Locate the cell with the specified text and output its [x, y] center coordinate. 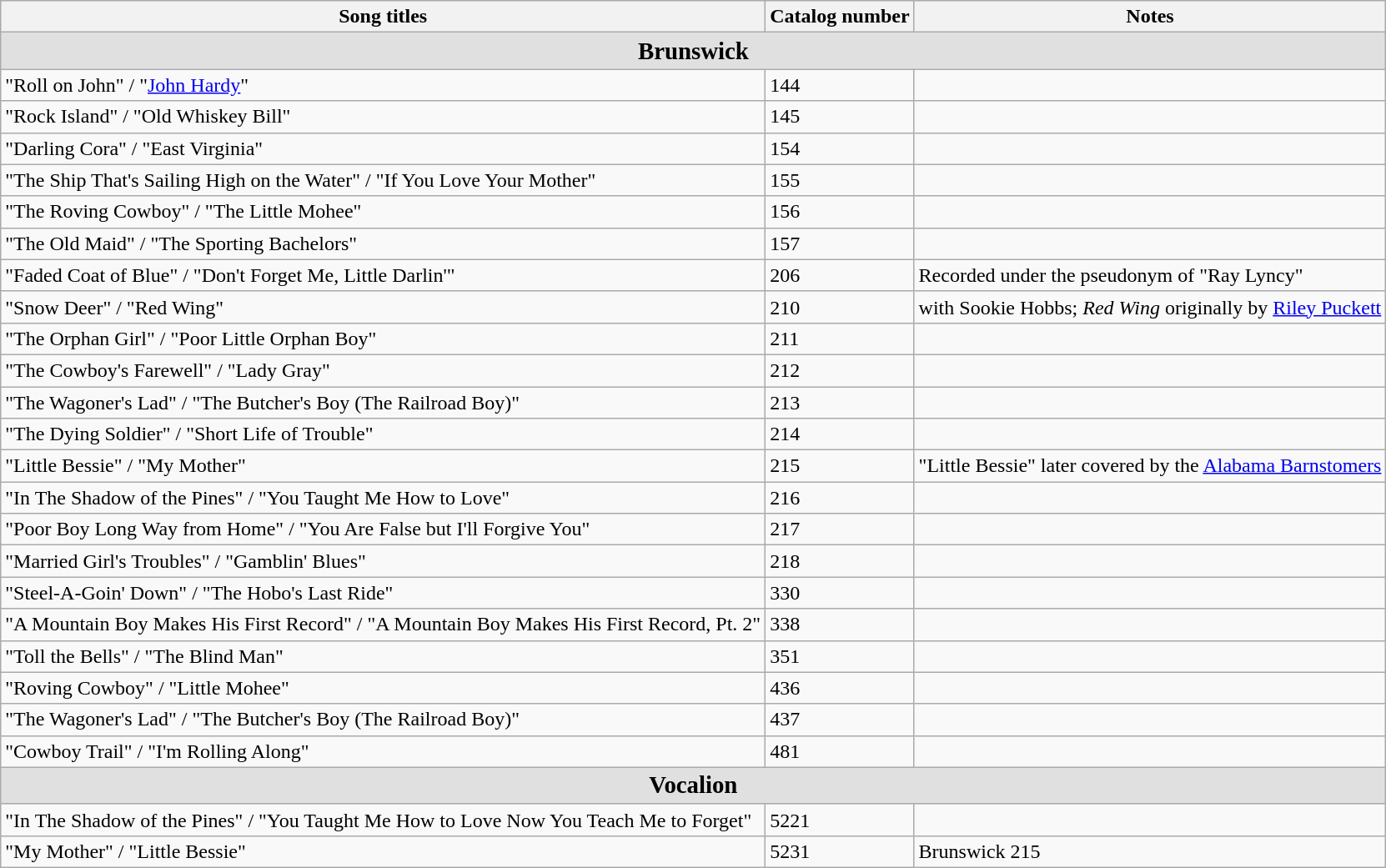
Song titles [384, 17]
"The Ship That's Sailing High on the Water" / "If You Love Your Mother" [384, 180]
"Steel-A-Goin' Down" / "The Hobo's Last Ride" [384, 593]
144 [840, 85]
217 [840, 529]
351 [840, 656]
"Rock Island" / "Old Whiskey Bill" [384, 117]
"Roll on John" / "John Hardy" [384, 85]
"Roving Cowboy" / "Little Mohee" [384, 688]
211 [840, 339]
Vocalion [694, 785]
145 [840, 117]
156 [840, 212]
214 [840, 434]
"The Orphan Girl" / "Poor Little Orphan Boy" [384, 339]
"Poor Boy Long Way from Home" / "You Are False but I'll Forgive You" [384, 529]
157 [840, 243]
"My Mother" / "Little Bessie" [384, 851]
"Little Bessie" / "My Mother" [384, 466]
436 [840, 688]
215 [840, 466]
Catalog number [840, 17]
330 [840, 593]
206 [840, 275]
212 [840, 370]
"Cowboy Trail" / "I'm Rolling Along" [384, 751]
Brunswick [694, 51]
"The Old Maid" / "The Sporting Bachelors" [384, 243]
437 [840, 720]
481 [840, 751]
"In The Shadow of the Pines" / "You Taught Me How to Love Now You Teach Me to Forget" [384, 820]
"The Dying Soldier" / "Short Life of Trouble" [384, 434]
"Toll the Bells" / "The Blind Man" [384, 656]
213 [840, 403]
"A Mountain Boy Makes His First Record" / "A Mountain Boy Makes His First Record, Pt. 2" [384, 625]
Recorded under the pseudonym of "Ray Lyncy" [1150, 275]
"Married Girl's Troubles" / "Gamblin' Blues" [384, 561]
5231 [840, 851]
with Sookie Hobbs; Red Wing originally by Riley Puckett [1150, 307]
154 [840, 148]
218 [840, 561]
Brunswick 215 [1150, 851]
"Faded Coat of Blue" / "Don't Forget Me, Little Darlin'" [384, 275]
5221 [840, 820]
"The Cowboy's Farewell" / "Lady Gray" [384, 370]
155 [840, 180]
"The Roving Cowboy" / "The Little Mohee" [384, 212]
Notes [1150, 17]
"Little Bessie" later covered by the Alabama Barnstomers [1150, 466]
210 [840, 307]
"Snow Deer" / "Red Wing" [384, 307]
"Darling Cora" / "East Virginia" [384, 148]
338 [840, 625]
216 [840, 498]
"In The Shadow of the Pines" / "You Taught Me How to Love" [384, 498]
